Identify which cell holds the provided text, then report its [x, y] central coordinate. 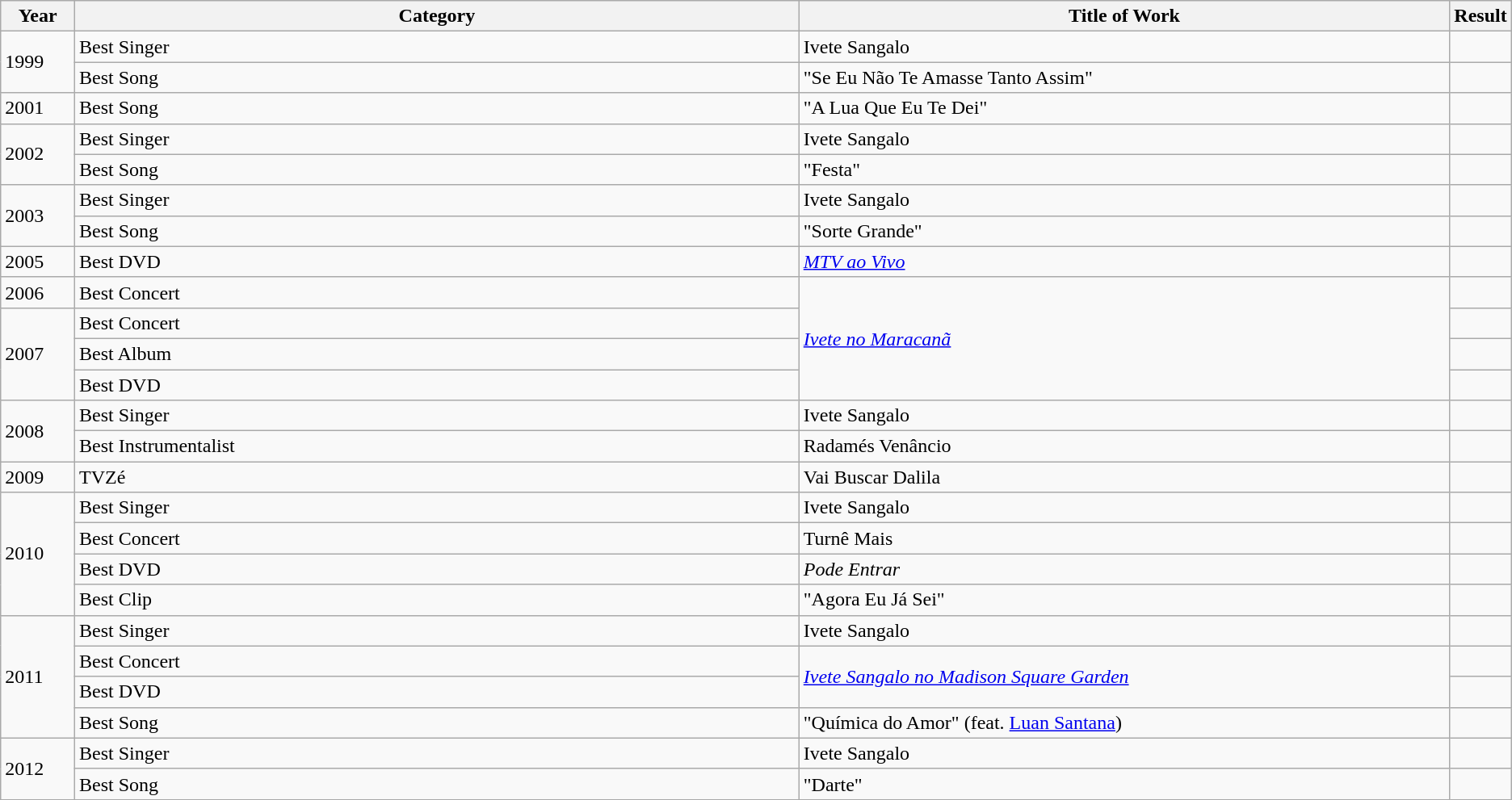
Vai Buscar Dalila [1124, 477]
Best Album [438, 354]
MTV ao Vivo [1124, 262]
Title of Work [1124, 16]
2008 [38, 431]
2003 [38, 216]
2012 [38, 769]
2006 [38, 292]
Ivete no Maracanã [1124, 338]
2001 [38, 108]
Result [1480, 16]
"A Lua Que Eu Te Dei" [1124, 108]
Category [438, 16]
Radamés Venâncio [1124, 446]
"Agora Eu Já Sei" [1124, 600]
2007 [38, 354]
2005 [38, 262]
TVZé [438, 477]
"Darte" [1124, 784]
"Sorte Grande" [1124, 231]
Year [38, 16]
Ivete Sangalo no Madison Square Garden [1124, 676]
"Química do Amor" (feat. Luan Santana) [1124, 723]
Pode Entrar [1124, 569]
2002 [38, 154]
2010 [38, 554]
2011 [38, 676]
"Festa" [1124, 170]
2009 [38, 477]
Best Instrumentalist [438, 446]
"Se Eu Não Te Amasse Tanto Assim" [1124, 77]
1999 [38, 62]
Best Clip [438, 600]
Turnê Mais [1124, 538]
